Search for the cell housing the specified text and yield its [X, Y] center coordinate. 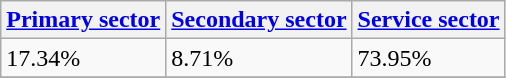
73.95% [428, 58]
17.34% [84, 58]
Secondary sector [259, 20]
8.71% [259, 58]
Service sector [428, 20]
Primary sector [84, 20]
